Return the [x, y] coordinate for the center point of the cell that contains the specified text.  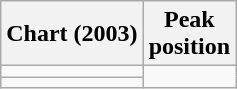
Chart (2003) [72, 34]
Peakposition [189, 34]
